Capture the cell that displays the provided text and extract its [x, y] central coordinate. 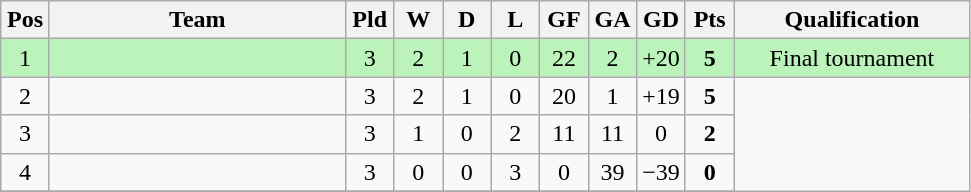
+19 [662, 96]
−39 [662, 172]
GA [612, 20]
Pts [710, 20]
Team [197, 20]
Pos [26, 20]
GF [564, 20]
Pld [370, 20]
GD [662, 20]
D [466, 20]
39 [612, 172]
22 [564, 58]
20 [564, 96]
4 [26, 172]
Final tournament [852, 58]
L [516, 20]
+20 [662, 58]
Qualification [852, 20]
W [418, 20]
